Search for the cell housing the specified text and yield its [X, Y] center coordinate. 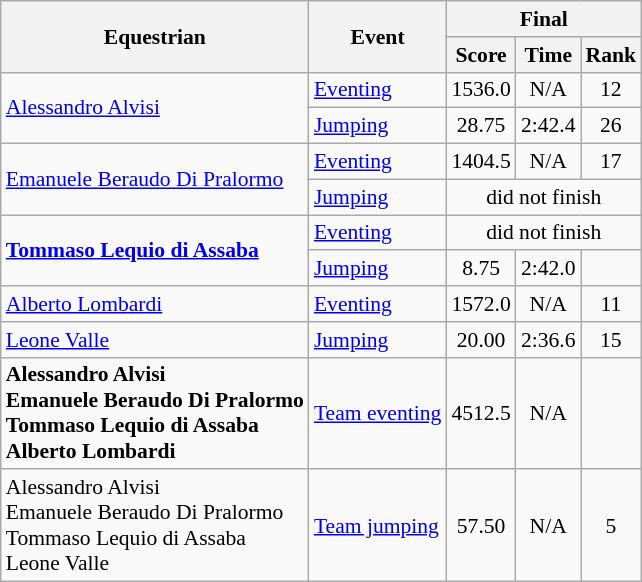
Emanuele Beraudo Di Pralormo [155, 180]
Team jumping [378, 526]
20.00 [480, 340]
8.75 [480, 269]
15 [612, 340]
Event [378, 36]
28.75 [480, 126]
Rank [612, 55]
Alessandro Alvisi Emanuele Beraudo Di Pralormo Tommaso Lequio di Assaba Alberto Lombardi [155, 413]
5 [612, 526]
12 [612, 90]
57.50 [480, 526]
Final [544, 19]
Alberto Lombardi [155, 304]
1404.5 [480, 162]
Time [548, 55]
Alessandro Alvisi Emanuele Beraudo Di Pralormo Tommaso Lequio di Assaba Leone Valle [155, 526]
2:42.0 [548, 269]
Equestrian [155, 36]
Leone Valle [155, 340]
1536.0 [480, 90]
11 [612, 304]
17 [612, 162]
Alessandro Alvisi [155, 108]
26 [612, 126]
2:36.6 [548, 340]
Tommaso Lequio di Assaba [155, 250]
Team eventing [378, 413]
1572.0 [480, 304]
Score [480, 55]
4512.5 [480, 413]
2:42.4 [548, 126]
